Search for the cell housing the specified text and yield its [X, Y] center coordinate. 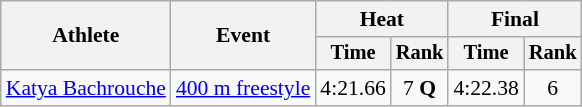
4:22.38 [486, 88]
Athlete [86, 36]
Heat [382, 19]
Final [514, 19]
7 Q [420, 88]
4:21.66 [352, 88]
Event [243, 36]
400 m freestyle [243, 88]
Katya Bachrouche [86, 88]
6 [553, 88]
